Extract the [X, Y] coordinate from the center of the cell holding the provided text.  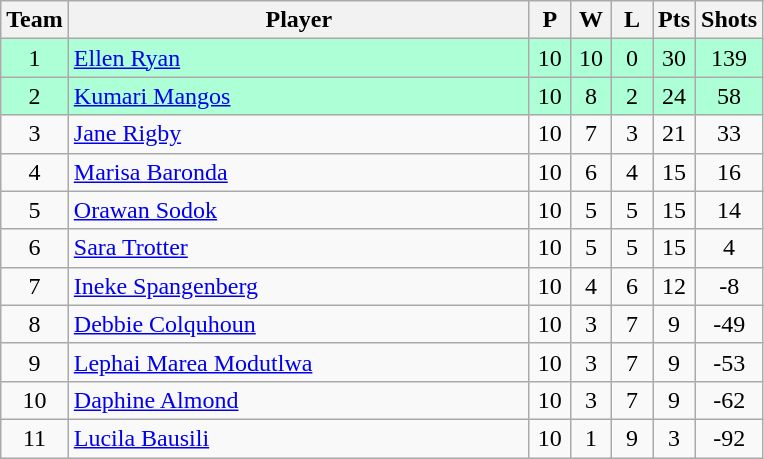
Lephai Marea Modutlwa [298, 362]
Shots [730, 20]
L [632, 20]
58 [730, 96]
-62 [730, 400]
Kumari Mangos [298, 96]
21 [674, 134]
-53 [730, 362]
Marisa Baronda [298, 172]
-49 [730, 324]
16 [730, 172]
Jane Rigby [298, 134]
Team [35, 20]
Daphine Almond [298, 400]
11 [35, 438]
Player [298, 20]
24 [674, 96]
-92 [730, 438]
Lucila Bausili [298, 438]
Sara Trotter [298, 248]
33 [730, 134]
W [590, 20]
Debbie Colquhoun [298, 324]
Orawan Sodok [298, 210]
12 [674, 286]
30 [674, 58]
Pts [674, 20]
14 [730, 210]
P [550, 20]
Ineke Spangenberg [298, 286]
139 [730, 58]
0 [632, 58]
-8 [730, 286]
Ellen Ryan [298, 58]
